Scan for the cell matching the given text and deliver its [x, y] coordinate at center. 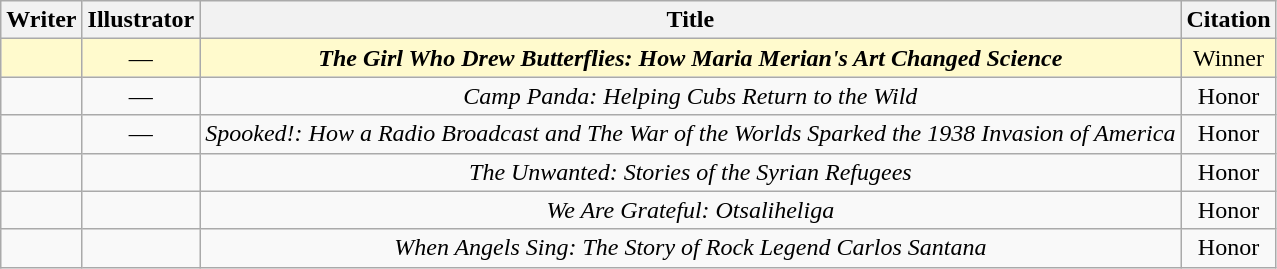
Writer [42, 20]
Illustrator [141, 20]
The Girl Who Drew Butterflies: How Maria Merian's Art Changed Science [690, 58]
The Unwanted: Stories of the Syrian Refugees [690, 172]
Winner [1228, 58]
Title [690, 20]
Camp Panda: Helping Cubs Return to the Wild [690, 96]
We Are Grateful: Otsaliheliga [690, 210]
Citation [1228, 20]
When Angels Sing: The Story of Rock Legend Carlos Santana [690, 248]
Spooked!: How a Radio Broadcast and The War of the Worlds Sparked the 1938 Invasion of America [690, 134]
